Extract the [X, Y] coordinate from the center of the cell holding the provided text.  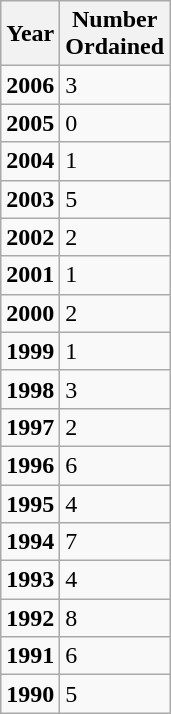
1991 [30, 656]
1998 [30, 389]
0 [115, 123]
1993 [30, 580]
1990 [30, 694]
2001 [30, 275]
2003 [30, 199]
1997 [30, 427]
1992 [30, 618]
1999 [30, 351]
2002 [30, 237]
8 [115, 618]
1994 [30, 542]
7 [115, 542]
2000 [30, 313]
2006 [30, 85]
1996 [30, 465]
2004 [30, 161]
Year [30, 34]
2005 [30, 123]
NumberOrdained [115, 34]
1995 [30, 503]
